Capture the cell that displays the provided text and extract its [x, y] central coordinate. 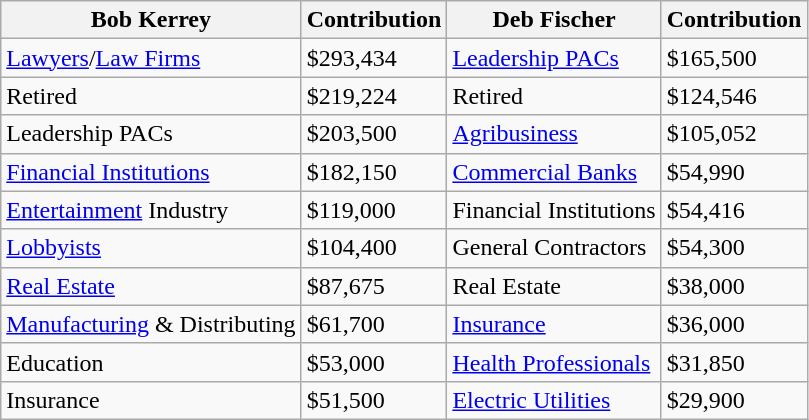
Electric Utilities [554, 400]
$87,675 [374, 286]
$104,400 [374, 248]
$54,300 [734, 248]
Deb Fischer [554, 20]
Lobbyists [151, 248]
$54,416 [734, 210]
Agribusiness [554, 134]
Entertainment Industry [151, 210]
$38,000 [734, 286]
Manufacturing & Distributing [151, 324]
$61,700 [374, 324]
$29,900 [734, 400]
$119,000 [374, 210]
Bob Kerrey [151, 20]
Health Professionals [554, 362]
Lawyers/Law Firms [151, 58]
$36,000 [734, 324]
$203,500 [374, 134]
$31,850 [734, 362]
$105,052 [734, 134]
Education [151, 362]
$182,150 [374, 172]
$54,990 [734, 172]
$51,500 [374, 400]
$293,434 [374, 58]
Commercial Banks [554, 172]
$165,500 [734, 58]
General Contractors [554, 248]
$124,546 [734, 96]
$53,000 [374, 362]
$219,224 [374, 96]
